Scan for the cell matching the given text and deliver its (x, y) coordinate at center. 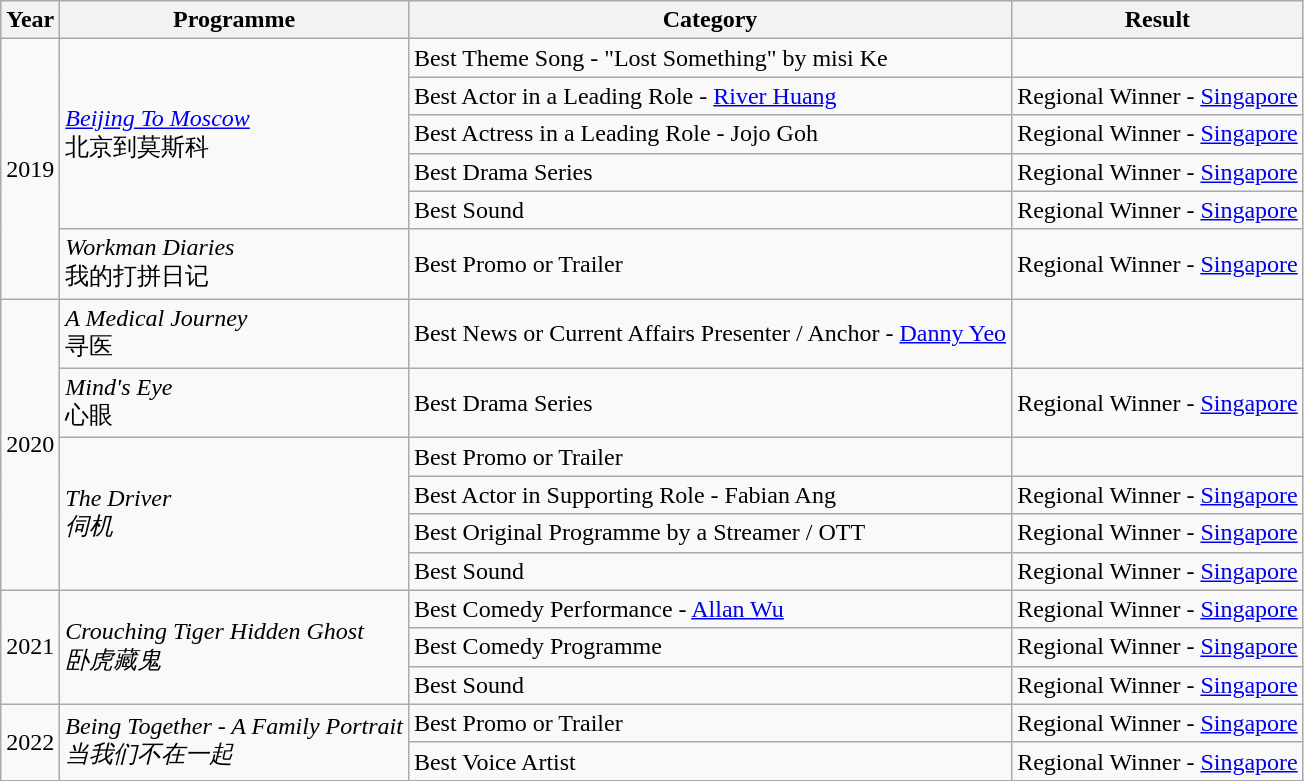
Best Original Programme by a Streamer / OTT (710, 533)
The Driver 伺机 (234, 514)
Category (710, 20)
Beijing To Moscow 北京到莫斯科 (234, 134)
Year (30, 20)
A Medical Journey 寻医 (234, 334)
Best News or Current Affairs Presenter / Anchor - Danny Yeo (710, 334)
Best Theme Song - "Lost Something" by misi Ke (710, 58)
Best Actor in a Leading Role - River Huang (710, 96)
Best Comedy Programme (710, 647)
Best Comedy Performance - Allan Wu (710, 609)
Result (1158, 20)
Programme (234, 20)
Being Together - A Family Portrait 当我们不在一起 (234, 742)
2021 (30, 647)
2020 (30, 444)
2022 (30, 742)
Best Voice Artist (710, 761)
Mind's Eye 心眼 (234, 403)
2019 (30, 169)
Workman Diaries 我的打拼日记 (234, 264)
Best Actor in Supporting Role - Fabian Ang (710, 495)
Best Actress in a Leading Role - Jojo Goh (710, 134)
Crouching Tiger Hidden Ghost 卧虎藏鬼 (234, 647)
